Identify which cell holds the provided text, then report its (x, y) central coordinate. 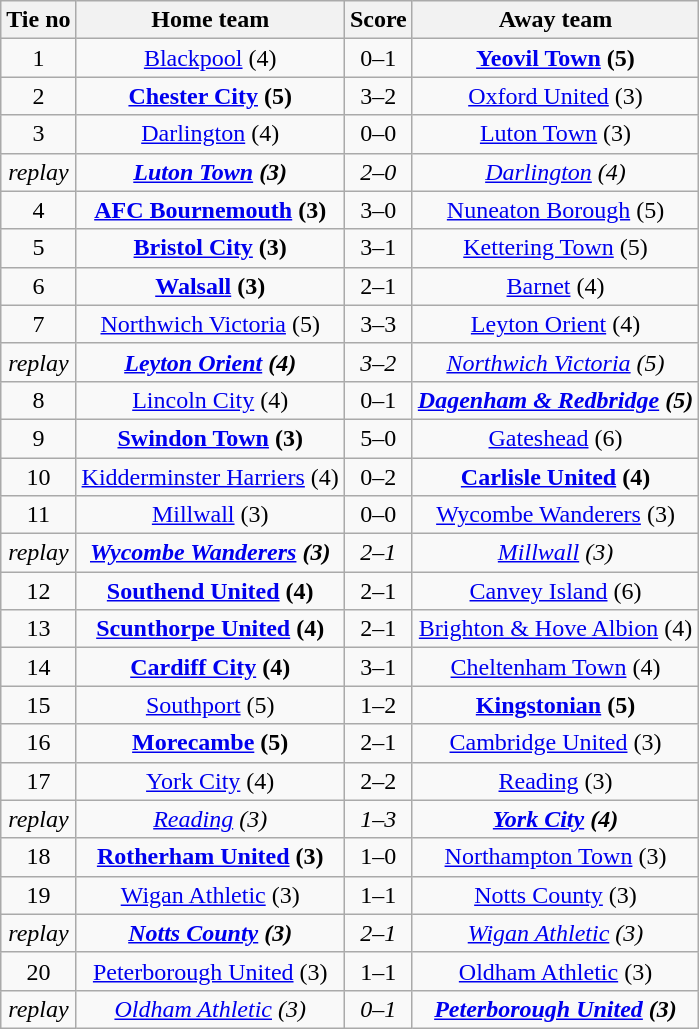
20 (38, 971)
Southport (5) (210, 705)
Dagenham & Redbridge (5) (555, 400)
Tie no (38, 20)
3–3 (378, 324)
Brighton & Hove Albion (4) (555, 629)
1–3 (378, 819)
0–2 (378, 477)
Northampton Town (3) (555, 857)
1 (38, 58)
19 (38, 895)
1–0 (378, 857)
6 (38, 286)
Yeovil Town (5) (555, 58)
Walsall (3) (210, 286)
Rotherham United (3) (210, 857)
18 (38, 857)
Cambridge United (3) (555, 743)
Kingstonian (5) (555, 705)
15 (38, 705)
Blackpool (4) (210, 58)
12 (38, 591)
Oxford United (3) (555, 96)
Gateshead (6) (555, 438)
13 (38, 629)
Kidderminster Harriers (4) (210, 477)
Morecambe (5) (210, 743)
2–0 (378, 172)
AFC Bournemouth (3) (210, 210)
Away team (555, 20)
1–2 (378, 705)
Kettering Town (5) (555, 248)
16 (38, 743)
4 (38, 210)
8 (38, 400)
Barnet (4) (555, 286)
10 (38, 477)
2 (38, 96)
Chester City (5) (210, 96)
7 (38, 324)
5–0 (378, 438)
Swindon Town (3) (210, 438)
14 (38, 667)
3 (38, 134)
Lincoln City (4) (210, 400)
Canvey Island (6) (555, 591)
Cardiff City (4) (210, 667)
Cheltenham Town (4) (555, 667)
11 (38, 515)
Nuneaton Borough (5) (555, 210)
17 (38, 781)
Scunthorpe United (4) (210, 629)
Carlisle United (4) (555, 477)
Home team (210, 20)
Score (378, 20)
9 (38, 438)
Southend United (4) (210, 591)
Bristol City (3) (210, 248)
2–2 (378, 781)
3–0 (378, 210)
5 (38, 248)
